Identify which cell holds the provided text, then report its [x, y] central coordinate. 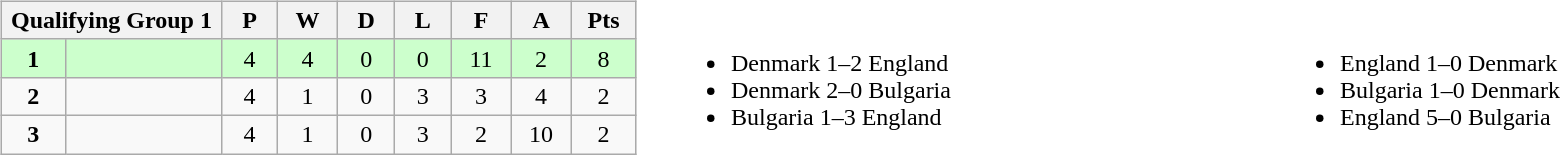
L [423, 20]
W [307, 20]
Pts [603, 20]
D [366, 20]
11 [481, 58]
8 [603, 58]
A [541, 20]
F [481, 20]
P [250, 20]
10 [541, 134]
Qualifying Group 1 [111, 20]
